Provide the (x, y) coordinate of the cell's center where the given text is located.  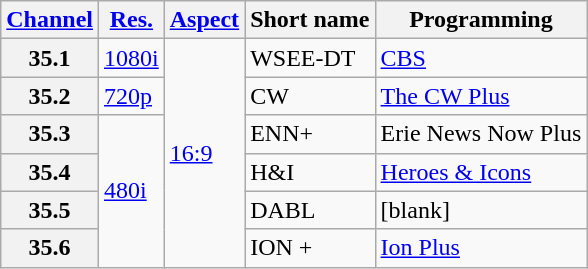
CBS (481, 58)
35.3 (50, 134)
35.6 (50, 248)
720p (132, 96)
The CW Plus (481, 96)
Aspect (204, 20)
Ion Plus (481, 248)
Short name (310, 20)
35.5 (50, 210)
H&I (310, 172)
Res. (132, 20)
35.2 (50, 96)
Heroes & Icons (481, 172)
ION + (310, 248)
35.1 (50, 58)
Channel (50, 20)
WSEE-DT (310, 58)
CW (310, 96)
1080i (132, 58)
[blank] (481, 210)
Erie News Now Plus (481, 134)
35.4 (50, 172)
DABL (310, 210)
ENN+ (310, 134)
480i (132, 191)
Programming (481, 20)
16:9 (204, 153)
